From the cell containing the given text, extract its center point as [x, y] coordinate. 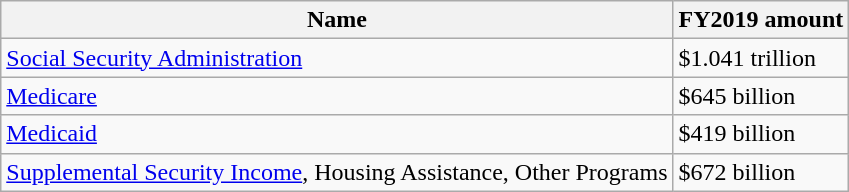
Name [337, 20]
$672 billion [761, 172]
$419 billion [761, 134]
Medicaid [337, 134]
$1.041 trillion [761, 58]
FY2019 amount [761, 20]
Supplemental Security Income, Housing Assistance, Other Programs [337, 172]
$645 billion [761, 96]
Medicare [337, 96]
Social Security Administration [337, 58]
